Determine the (x, y) coordinate at the center of the cell enclosing the given text.  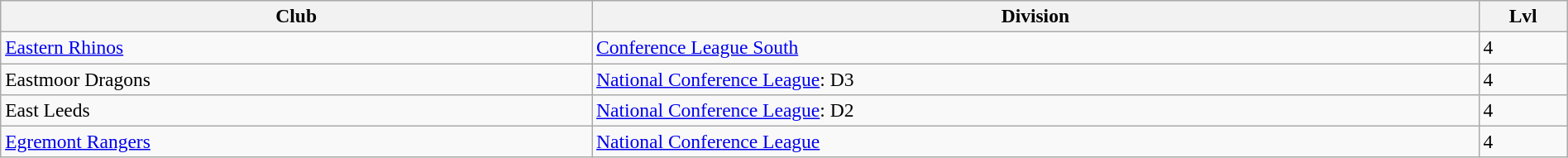
Division (1035, 16)
Egremont Rangers (296, 141)
Eastern Rhinos (296, 47)
Conference League South (1035, 47)
Lvl (1523, 16)
East Leeds (296, 110)
Eastmoor Dragons (296, 79)
National Conference League (1035, 141)
National Conference League: D3 (1035, 79)
National Conference League: D2 (1035, 110)
Club (296, 16)
